Extract the [x, y] coordinate from the center of the cell holding the provided text.  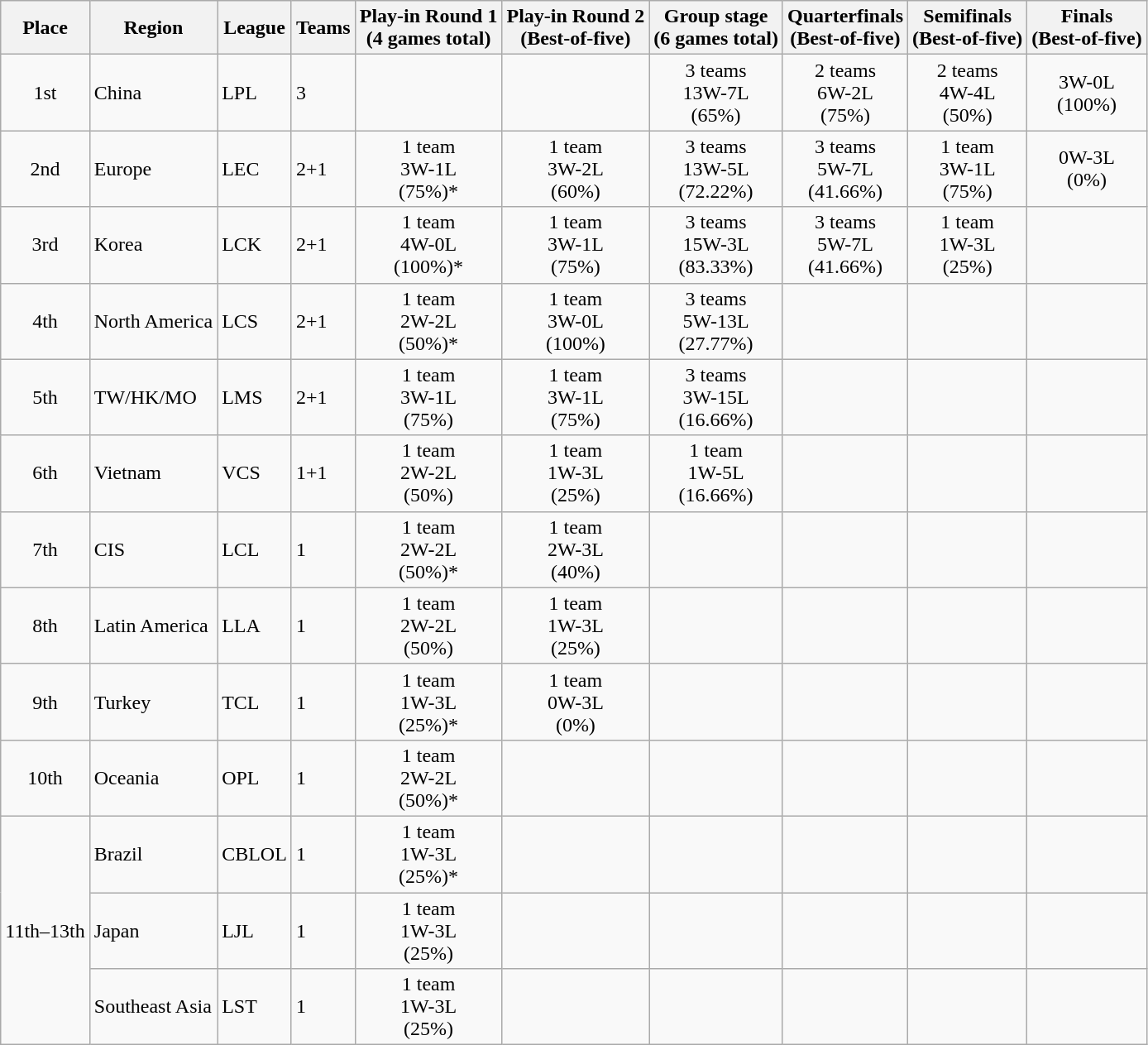
3 teams5W-13L(27.77%) [716, 321]
CIS [153, 549]
1 team3W-2L(60%) [576, 169]
China [153, 93]
4th [45, 321]
VCS [255, 473]
LST [255, 1007]
3 teams13W-5L(72.22%) [716, 169]
1 team3W-0L(100%) [576, 321]
Japan [153, 930]
Europe [153, 169]
Region [153, 28]
Play-in Round 1(4 games total) [428, 28]
3 teams3W-15L(16.66%) [716, 397]
1 team0W-3L(0%) [576, 702]
Finals(Best-of-five) [1087, 28]
2 teams6W-2L(75%) [845, 93]
Korea [153, 245]
1 team3W-1L(75%)* [428, 169]
LCK [255, 245]
OPL [255, 778]
1 team4W-0L(100%)* [428, 245]
CBLOL [255, 854]
Oceania [153, 778]
Place [45, 28]
0W-3L(0%) [1087, 169]
Play-in Round 2(Best-of-five) [576, 28]
LCL [255, 549]
1 team2W-3L(40%) [576, 549]
3 teams13W-7L(65%) [716, 93]
3 teams15W-3L(83.33%) [716, 245]
5th [45, 397]
TCL [255, 702]
League [255, 28]
11th–13th [45, 930]
6th [45, 473]
2nd [45, 169]
1 team1W-5L(16.66%) [716, 473]
1st [45, 93]
LJL [255, 930]
Teams [323, 28]
Quarterfinals(Best-of-five) [845, 28]
LMS [255, 397]
LEC [255, 169]
North America [153, 321]
3 [323, 93]
1+1 [323, 473]
TW/HK/MO [153, 397]
10th [45, 778]
Latin America [153, 626]
Brazil [153, 854]
Vietnam [153, 473]
Turkey [153, 702]
3W-0L(100%) [1087, 93]
Southeast Asia [153, 1007]
8th [45, 626]
3rd [45, 245]
2 teams4W-4L(50%) [968, 93]
LPL [255, 93]
7th [45, 549]
Group stage(6 games total) [716, 28]
Semifinals(Best-of-five) [968, 28]
9th [45, 702]
LLA [255, 626]
LCS [255, 321]
